Determine the (x, y) coordinate at the center of the cell enclosing the given text.  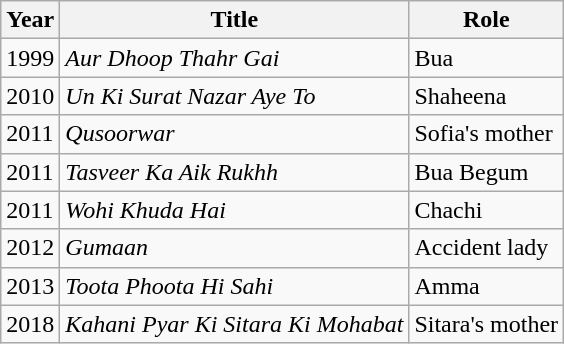
Shaheena (486, 96)
Un Ki Surat Nazar Aye To (234, 96)
Gumaan (234, 248)
Tasveer Ka Aik Rukhh (234, 172)
Kahani Pyar Ki Sitara Ki Mohabat (234, 324)
2012 (30, 248)
Aur Dhoop Thahr Gai (234, 58)
Amma (486, 286)
Sofia's mother (486, 134)
2013 (30, 286)
Bua Begum (486, 172)
Sitara's mother (486, 324)
Title (234, 20)
Role (486, 20)
Year (30, 20)
Toota Phoota Hi Sahi (234, 286)
Accident lady (486, 248)
Wohi Khuda Hai (234, 210)
Chachi (486, 210)
2018 (30, 324)
Bua (486, 58)
Qusoorwar (234, 134)
1999 (30, 58)
2010 (30, 96)
